Return the (x, y) coordinate for the center point of the cell that contains the specified text.  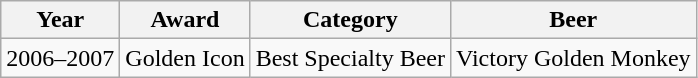
Year (60, 20)
Victory Golden Monkey (574, 58)
Golden Icon (185, 58)
Best Specialty Beer (350, 58)
Beer (574, 20)
2006–2007 (60, 58)
Award (185, 20)
Category (350, 20)
